Return [x, y] of the center of cell containing provided text 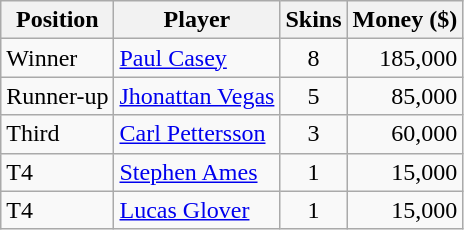
60,000 [405, 134]
8 [314, 58]
Runner-up [58, 96]
185,000 [405, 58]
Position [58, 20]
Player [197, 20]
Money ($) [405, 20]
Stephen Ames [197, 172]
Carl Pettersson [197, 134]
Winner [58, 58]
85,000 [405, 96]
5 [314, 96]
Paul Casey [197, 58]
3 [314, 134]
Jhonattan Vegas [197, 96]
Lucas Glover [197, 210]
Third [58, 134]
Skins [314, 20]
